Determine the (x, y) coordinate at the center of the cell enclosing the given text.  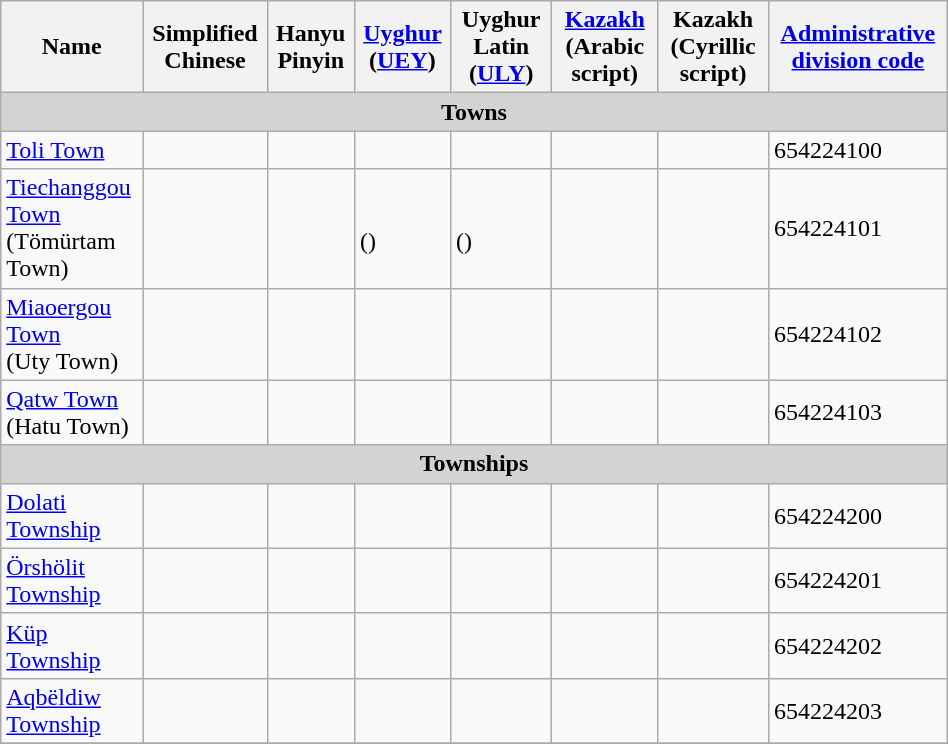
Toli Town (72, 150)
Aqbëldiw Township (72, 710)
Kazakh (Arabic script) (605, 47)
654224200 (858, 516)
Qatw Town(Hatu Town) (72, 412)
Miaoergou Town(Uty Town) (72, 334)
654224202 (858, 646)
Uyghur Latin (ULY) (501, 47)
Dolati Township (72, 516)
Townships (474, 464)
Administrative division code (858, 47)
Hanyu Pinyin (310, 47)
654224201 (858, 580)
Towns (474, 112)
Simplified Chinese (205, 47)
Uyghur (UEY) (402, 47)
Name (72, 47)
654224100 (858, 150)
Tiechanggou Town(Tömürtam Town) (72, 228)
654224103 (858, 412)
Kazakh (Cyrillic script) (714, 47)
654224203 (858, 710)
654224102 (858, 334)
654224101 (858, 228)
Küp Township (72, 646)
Örshölit Township (72, 580)
